Extract the (X, Y) coordinate from the center of the cell holding the provided text.  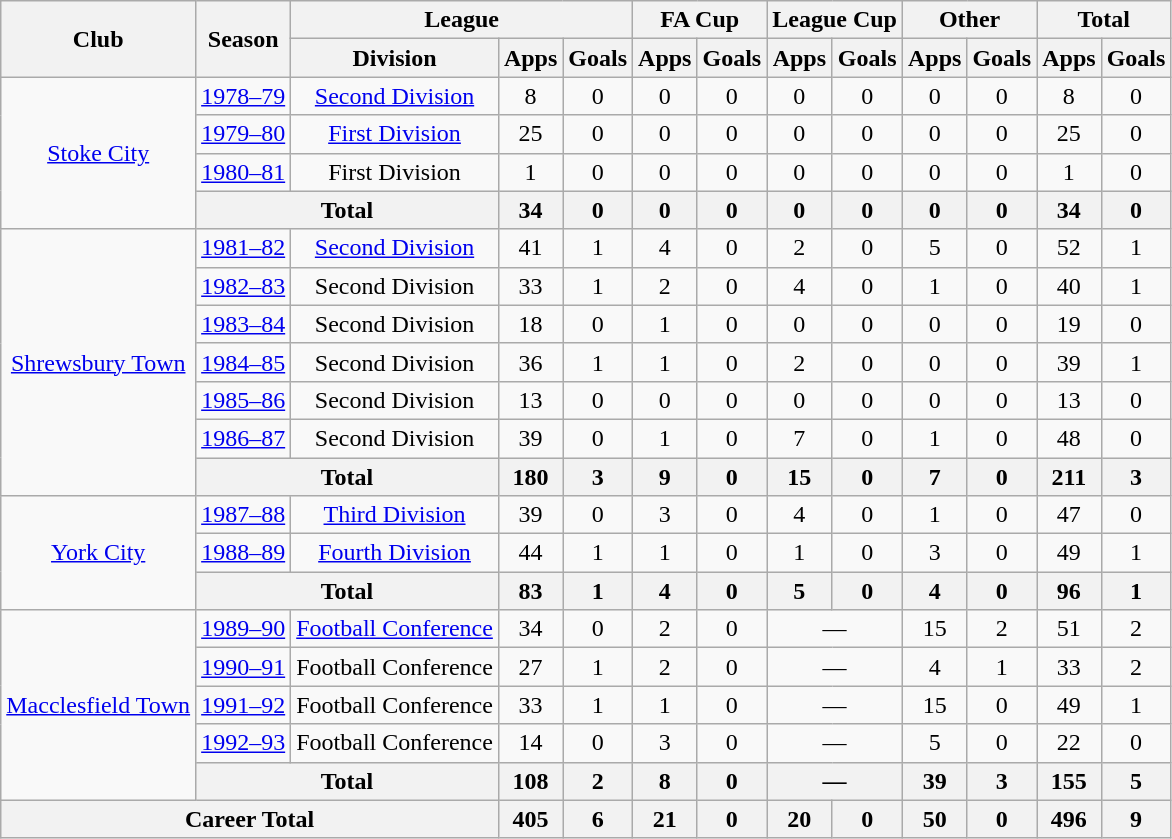
1986–87 (244, 438)
Other (969, 20)
Division (395, 58)
36 (530, 362)
League Cup (835, 20)
155 (1069, 781)
1989–90 (244, 629)
6 (598, 819)
League (462, 20)
52 (1069, 248)
496 (1069, 819)
1982–83 (244, 286)
Club (98, 39)
48 (1069, 438)
83 (530, 591)
Season (244, 39)
50 (934, 819)
1979–80 (244, 134)
108 (530, 781)
1985–86 (244, 400)
1981–82 (244, 248)
44 (530, 553)
27 (530, 667)
405 (530, 819)
21 (665, 819)
1991–92 (244, 705)
1992–93 (244, 743)
14 (530, 743)
41 (530, 248)
1980–81 (244, 172)
1987–88 (244, 515)
22 (1069, 743)
1990–91 (244, 667)
20 (800, 819)
York City (98, 553)
Macclesfield Town (98, 705)
51 (1069, 629)
18 (530, 324)
96 (1069, 591)
Shrewsbury Town (98, 362)
211 (1069, 477)
Third Division (395, 515)
19 (1069, 324)
Stoke City (98, 153)
1984–85 (244, 362)
180 (530, 477)
1978–79 (244, 96)
1988–89 (244, 553)
FA Cup (700, 20)
1983–84 (244, 324)
47 (1069, 515)
40 (1069, 286)
Fourth Division (395, 553)
Career Total (250, 819)
